For the text-containing cell, return its midpoint in (X, Y) coordinate format. 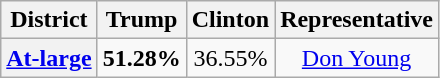
Don Young (357, 58)
District (49, 20)
Trump (142, 20)
Representative (357, 20)
51.28% (142, 58)
At-large (49, 58)
Clinton (230, 20)
36.55% (230, 58)
